Locate the cell with the specified text and output its [X, Y] center coordinate. 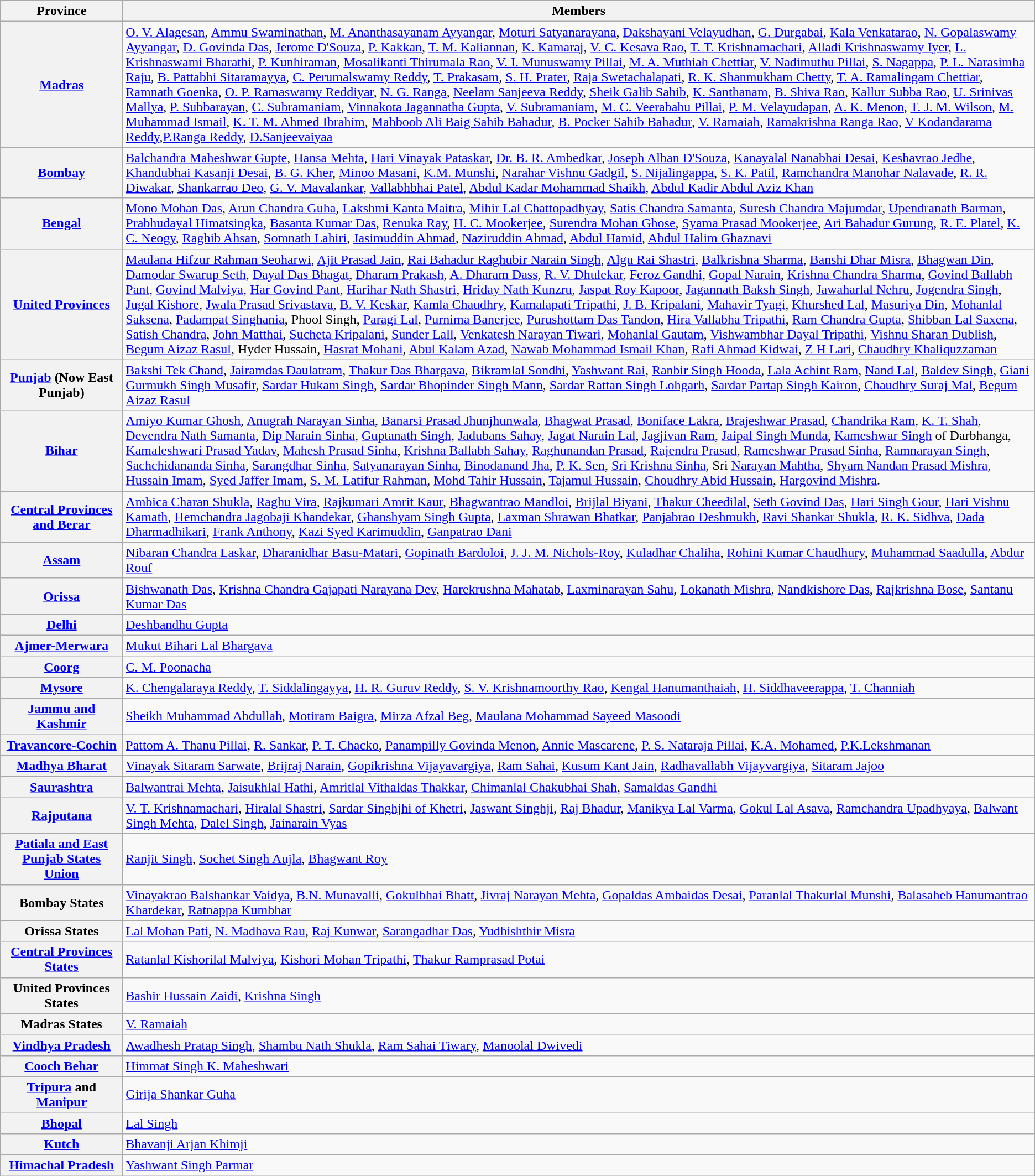
Travancore-Cochin [62, 745]
Punjab (Now East Punjab) [62, 385]
Bombay [62, 173]
Mysore [62, 688]
Ranjit Singh, Sochet Singh Aujla, Bhagwant Roy [578, 859]
Himmat Singh K. Maheshwari [578, 1066]
Awadhesh Pratap Singh, Shambu Nath Shukla, Ram Sahai Tiwary, Manoolal Dwivedi [578, 1045]
Deshbandhu Gupta [578, 625]
Orissa [62, 596]
Assam [62, 560]
Rajputana [62, 815]
Himachal Pradesh [62, 1165]
Central Provinces and Berar [62, 517]
V. Ramaiah [578, 1024]
Madras [62, 84]
United Provinces States [62, 996]
Saurashtra [62, 787]
Bihar [62, 451]
Vinayak Sitaram Sarwate, Brijraj Narain, Gopikrishna Vijayavargiya, Ram Sahai, Kusum Kant Jain, Radhavallabh Vijayvargiya, Sitaram Jajoo [578, 766]
Sheikh Muhammad Abdullah, Motiram Baigra, Mirza Afzal Beg, Maulana Mohammad Sayeed Masoodi [578, 717]
Bhopal [62, 1123]
Central Provinces States [62, 959]
Yashwant Singh Parmar [578, 1165]
Mukut Bihari Lal Bhargava [578, 646]
Members [578, 11]
Province [62, 11]
Bhavanji Arjan Khimji [578, 1144]
Pattom A. Thanu Pillai, R. Sankar, P. T. Chacko, Panampilly Govinda Menon, Annie Mascarene, P. S. Nataraja Pillai, K.A. Mohamed, P.K.Lekshmanan [578, 745]
Balwantrai Mehta, Jaisukhlal Hathi, Amritlal Vithaldas Thakkar, Chimanlal Chakubhai Shah, Samaldas Gandhi [578, 787]
Tripura and Manipur [62, 1094]
Patiala and East Punjab States Union [62, 859]
Cooch Behar [62, 1066]
K. Chengalaraya Reddy, T. Siddalingayya, H. R. Guruv Reddy, S. V. Krishnamoorthy Rao, Kengal Hanumanthaiah, H. Siddhaveerappa, T. Channiah [578, 688]
Girija Shankar Guha [578, 1094]
Lal Mohan Pati, N. Madhava Rau, Raj Kunwar, Sarangadhar Das, Yudhishthir Misra [578, 931]
Madhya Bharat [62, 766]
Orissa States [62, 931]
Lal Singh [578, 1123]
Ajmer-Merwara [62, 646]
Vindhya Pradesh [62, 1045]
C. M. Poonacha [578, 667]
Ratanlal Kishorilal Malviya, Kishori Mohan Tripathi, Thakur Ramprasad Potai [578, 959]
Bashir Hussain Zaidi, Krishna Singh [578, 996]
Bengal [62, 223]
Bombay States [62, 903]
Delhi [62, 625]
United Provinces [62, 304]
Coorg [62, 667]
Kutch [62, 1144]
Madras States [62, 1024]
Jammu and Kashmir [62, 717]
